For the text-containing cell, return its midpoint in (x, y) coordinate format. 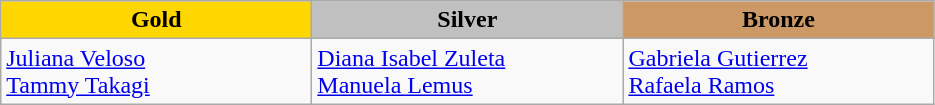
Gabriela GutierrezRafaela Ramos (778, 72)
Diana Isabel ZuletaManuela Lemus (468, 72)
Gold (156, 20)
Bronze (778, 20)
Juliana VelosoTammy Takagi (156, 72)
Silver (468, 20)
